Provide the (X, Y) coordinate of the cell's center where the given text is located.  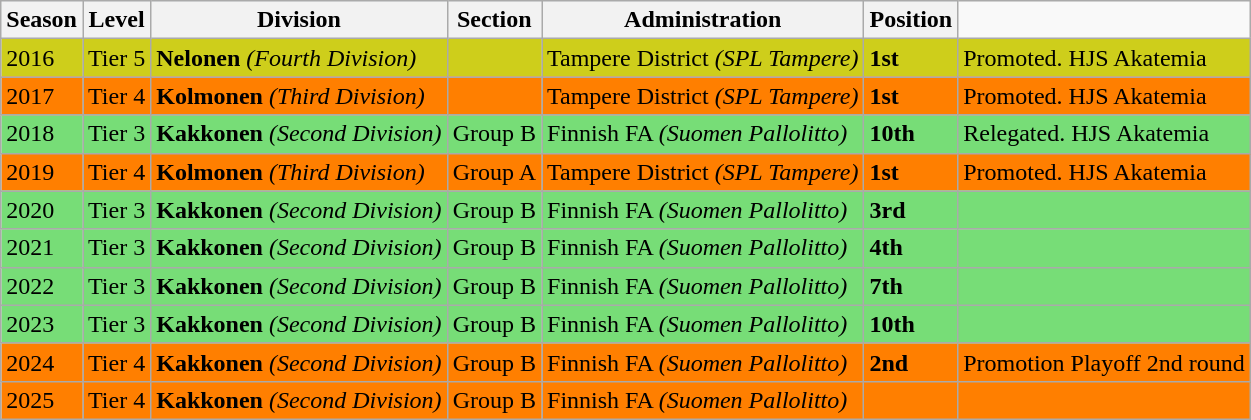
2021 (42, 248)
Relegated. HJS Akatemia (1104, 134)
Promotion Playoff 2nd round (1104, 362)
2025 (42, 400)
Level (116, 20)
2022 (42, 286)
Division (299, 20)
2019 (42, 172)
4th (911, 248)
2020 (42, 210)
Section (494, 20)
2024 (42, 362)
2018 (42, 134)
2023 (42, 324)
2016 (42, 58)
Tier 5 (116, 58)
Position (911, 20)
3rd (911, 210)
7th (911, 286)
Administration (703, 20)
Season (42, 20)
Group A (494, 172)
Nelonen (Fourth Division) (299, 58)
2017 (42, 96)
2nd (911, 362)
